Provide the (x, y) coordinate of the cell's center where the given text is located.  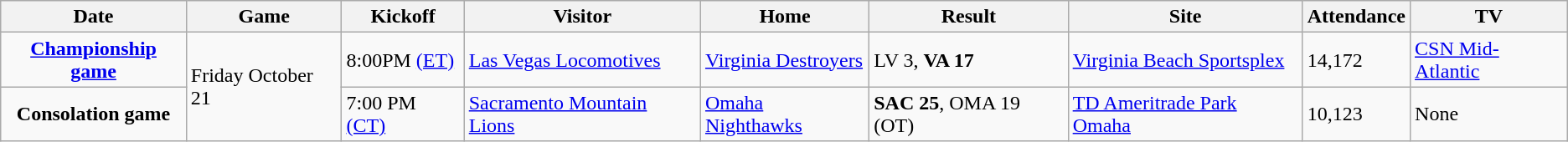
14,172 (1356, 60)
SAC 25, OMA 19 (OT) (968, 114)
TD Ameritrade Park Omaha (1185, 114)
Consolation game (94, 114)
Result (968, 17)
Las Vegas Locomotives (582, 60)
Site (1185, 17)
Championship game (94, 60)
Virginia Destroyers (784, 60)
Virginia Beach Sportsplex (1185, 60)
Sacramento Mountain Lions (582, 114)
Home (784, 17)
CSN Mid-Atlantic (1489, 60)
Visitor (582, 17)
None (1489, 114)
Omaha Nighthawks (784, 114)
Game (264, 17)
8:00PM (ET) (403, 60)
TV (1489, 17)
Friday October 21 (264, 87)
Date (94, 17)
7:00 PM (CT) (403, 114)
Kickoff (403, 17)
Attendance (1356, 17)
10,123 (1356, 114)
LV 3, VA 17 (968, 60)
